Find where the given text appears and provide that cell's center as [X, Y] coordinate. 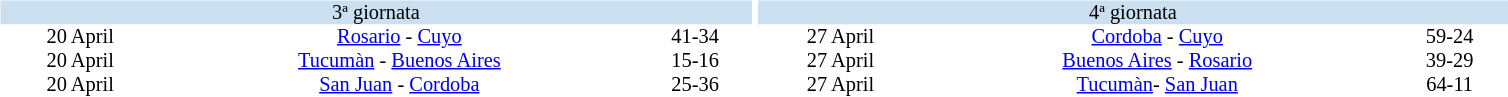
59-24 [1450, 36]
15-16 [695, 60]
4ª giornata [1132, 12]
Tucumàn- San Juan [1157, 84]
Tucumàn - Buenos Aires [400, 60]
3ª giornata [376, 12]
Buenos Aires - Rosario [1157, 60]
25-36 [695, 84]
Cordoba - Cuyo [1157, 36]
39-29 [1450, 60]
41-34 [695, 36]
San Juan - Cordoba [400, 84]
64-11 [1450, 84]
Rosario - Cuyo [400, 36]
